Provide the (X, Y) coordinate of the cell's center where the given text is located.  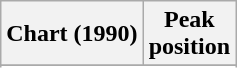
Chart (1990) (72, 34)
Peakposition (189, 34)
